Pinpoint the cell where the given text exists, returning its [X, Y] midpoint coordinate. 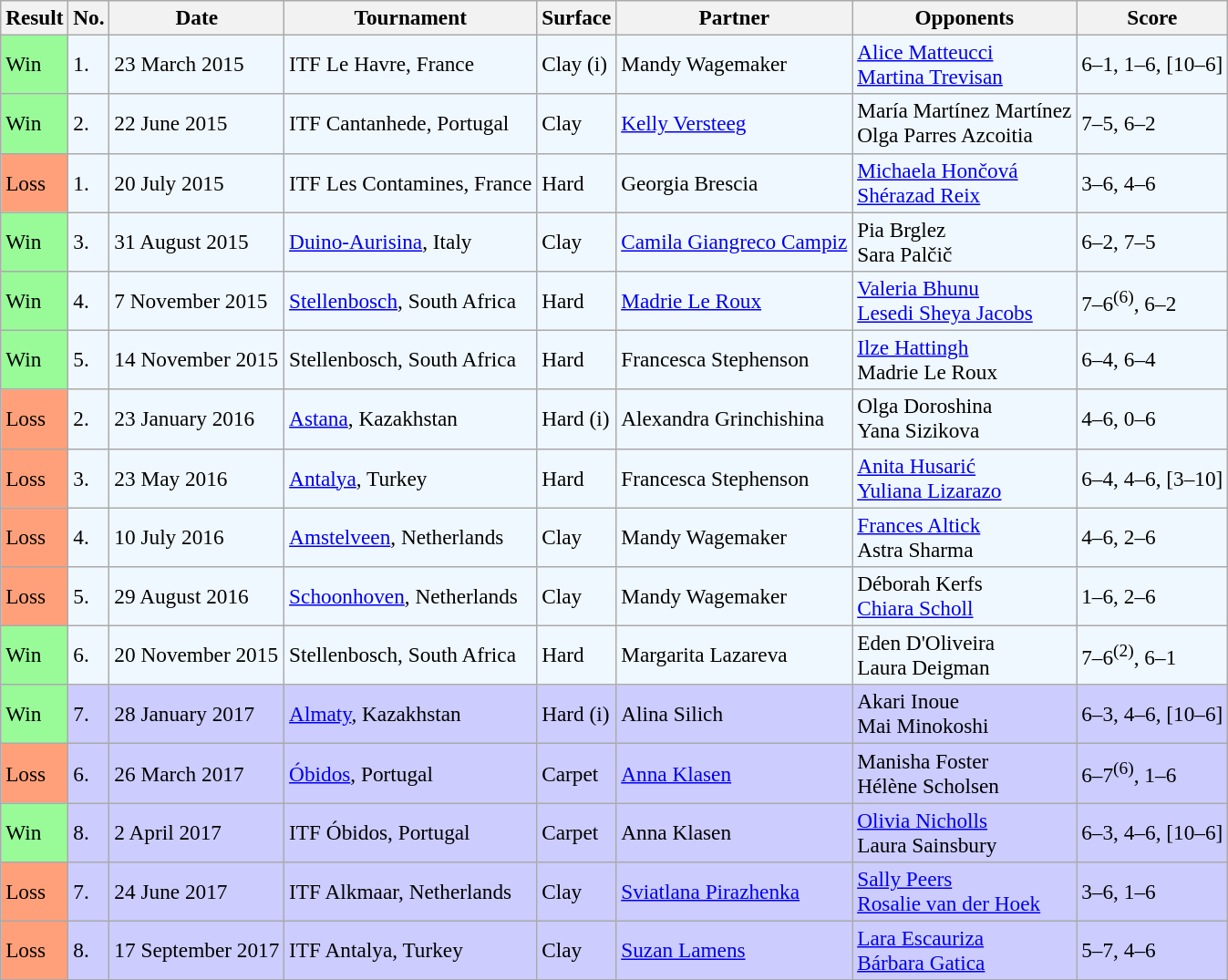
No. [89, 17]
ITF Le Havre, France [410, 64]
Surface [576, 17]
4–6, 0–6 [1152, 419]
ITF Óbidos, Portugal [410, 831]
Amstelveen, Netherlands [410, 536]
Madrie Le Roux [735, 301]
2 April 2017 [197, 831]
Eden D'Oliveira Laura Deigman [965, 655]
ITF Cantanhede, Portugal [410, 124]
20 July 2015 [197, 182]
23 January 2016 [197, 419]
Tournament [410, 17]
6–2, 7–5 [1152, 241]
Georgia Brescia [735, 182]
22 June 2015 [197, 124]
María Martínez Martínez Olga Parres Azcoitia [965, 124]
Anita Husarić Yuliana Lizarazo [965, 478]
Result [35, 17]
20 November 2015 [197, 655]
Frances Altick Astra Sharma [965, 536]
23 March 2015 [197, 64]
Kelly Versteeg [735, 124]
3–6, 4–6 [1152, 182]
7–6(2), 6–1 [1152, 655]
10 July 2016 [197, 536]
Margarita Lazareva [735, 655]
Sviatlana Pirazhenka [735, 892]
Sally Peers Rosalie van der Hoek [965, 892]
Akari Inoue Mai Minokoshi [965, 715]
14 November 2015 [197, 359]
Camila Giangreco Campiz [735, 241]
Schoonhoven, Netherlands [410, 596]
Manisha Foster Hélène Scholsen [965, 773]
ITF Alkmaar, Netherlands [410, 892]
Alina Silich [735, 715]
6–1, 1–6, [10–6] [1152, 64]
7 November 2015 [197, 301]
17 September 2017 [197, 950]
Michaela Hončová Shérazad Reix [965, 182]
29 August 2016 [197, 596]
Déborah Kerfs Chiara Scholl [965, 596]
Score [1152, 17]
Antalya, Turkey [410, 478]
ITF Les Contamines, France [410, 182]
Alice Matteucci Martina Trevisan [965, 64]
6–4, 4–6, [3–10] [1152, 478]
ITF Antalya, Turkey [410, 950]
23 May 2016 [197, 478]
Ilze Hattingh Madrie Le Roux [965, 359]
7–5, 6–2 [1152, 124]
Opponents [965, 17]
Date [197, 17]
26 March 2017 [197, 773]
31 August 2015 [197, 241]
Almaty, Kazakhstan [410, 715]
Valeria Bhunu Lesedi Sheya Jacobs [965, 301]
Olga Doroshina Yana Sizikova [965, 419]
Clay (i) [576, 64]
Partner [735, 17]
5–7, 4–6 [1152, 950]
Duino-Aurisina, Italy [410, 241]
Olivia Nicholls Laura Sainsbury [965, 831]
6–4, 6–4 [1152, 359]
Lara Escauriza Bárbara Gatica [965, 950]
Suzan Lamens [735, 950]
28 January 2017 [197, 715]
7–6(6), 6–2 [1152, 301]
4–6, 2–6 [1152, 536]
Alexandra Grinchishina [735, 419]
1–6, 2–6 [1152, 596]
24 June 2017 [197, 892]
Óbidos, Portugal [410, 773]
6–7(6), 1–6 [1152, 773]
3–6, 1–6 [1152, 892]
Pia Brglez Sara Palčič [965, 241]
Astana, Kazakhstan [410, 419]
